Find where the given text appears and provide that cell's center as [x, y] coordinate. 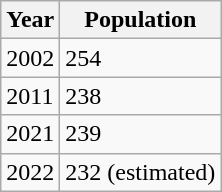
2011 [30, 96]
232 (estimated) [140, 172]
254 [140, 58]
2021 [30, 134]
238 [140, 96]
2002 [30, 58]
2022 [30, 172]
Population [140, 20]
239 [140, 134]
Year [30, 20]
